Return (X, Y) of the center of cell containing provided text 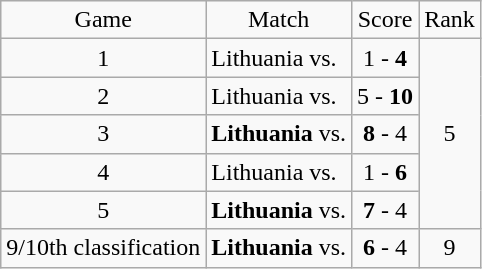
2 (104, 96)
Rank (450, 20)
Score (386, 20)
1 - 4 (386, 58)
Match (279, 20)
9/10th classification (104, 248)
1 (104, 58)
6 - 4 (386, 248)
3 (104, 134)
5 - 10 (386, 96)
9 (450, 248)
1 - 6 (386, 172)
7 - 4 (386, 210)
Game (104, 20)
8 - 4 (386, 134)
4 (104, 172)
